Identify which cell holds the provided text, then report its [x, y] central coordinate. 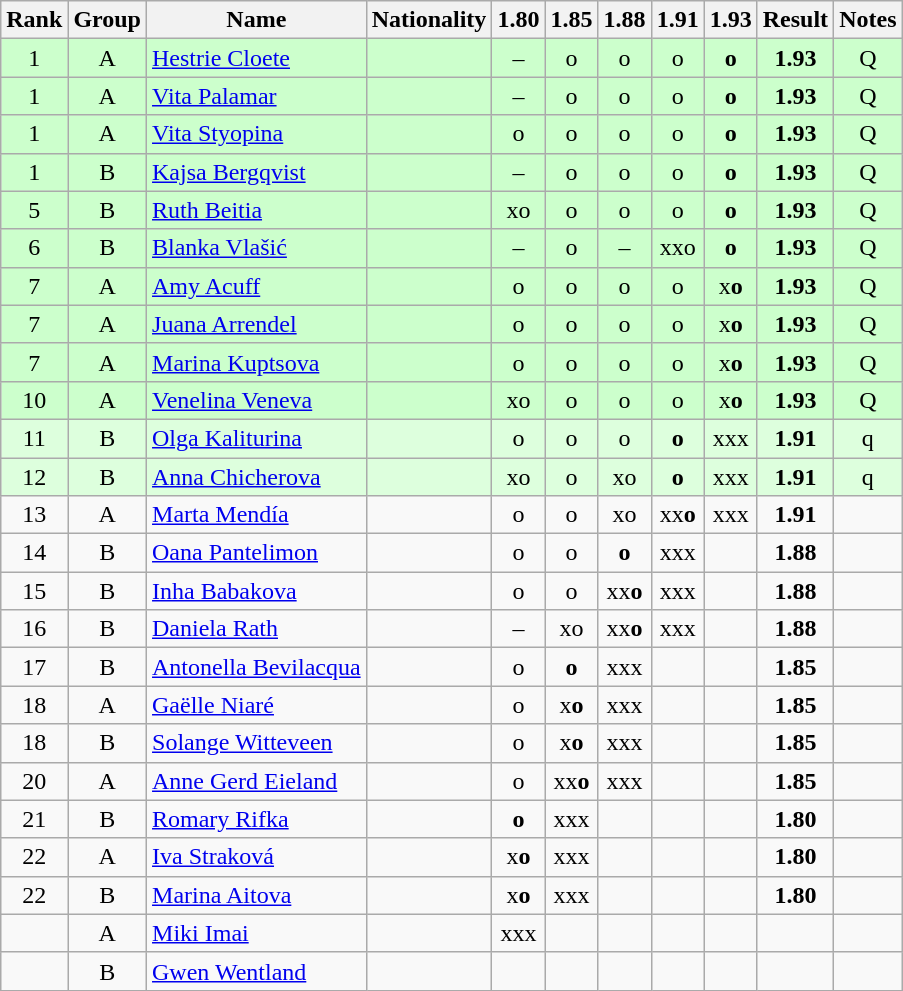
Amy Acuff [257, 286]
Vita Palamar [257, 96]
12 [34, 477]
Anna Chicherova [257, 477]
Nationality [429, 20]
Rank [34, 20]
11 [34, 438]
Solange Witteveen [257, 743]
Ruth Beitia [257, 210]
16 [34, 629]
Romary Rifka [257, 819]
Anne Gerd Eieland [257, 781]
Name [257, 20]
Result [795, 20]
Miki Imai [257, 933]
20 [34, 781]
Marina Aitova [257, 895]
Gaëlle Niaré [257, 705]
Notes [868, 20]
14 [34, 553]
Daniela Rath [257, 629]
Antonella Bevilacqua [257, 667]
6 [34, 248]
21 [34, 819]
Oana Pantelimon [257, 553]
Marina Kuptsova [257, 362]
Hestrie Cloete [257, 58]
Juana Arrendel [257, 324]
Olga Kaliturina [257, 438]
Blanka Vlašić [257, 248]
Group [108, 20]
Iva Straková [257, 857]
5 [34, 210]
Kajsa Bergqvist [257, 172]
17 [34, 667]
Vita Styopina [257, 134]
10 [34, 400]
Venelina Veneva [257, 400]
Marta Mendía [257, 515]
15 [34, 591]
Inha Babakova [257, 591]
13 [34, 515]
Gwen Wentland [257, 971]
